Return [X, Y] of the center of cell containing provided text 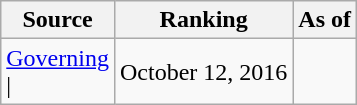
October 12, 2016 [203, 72]
Ranking [203, 20]
Governing| [58, 72]
Source [58, 20]
As of [325, 20]
